Output the (x, y) coordinate of the center of the cell containing the given text.  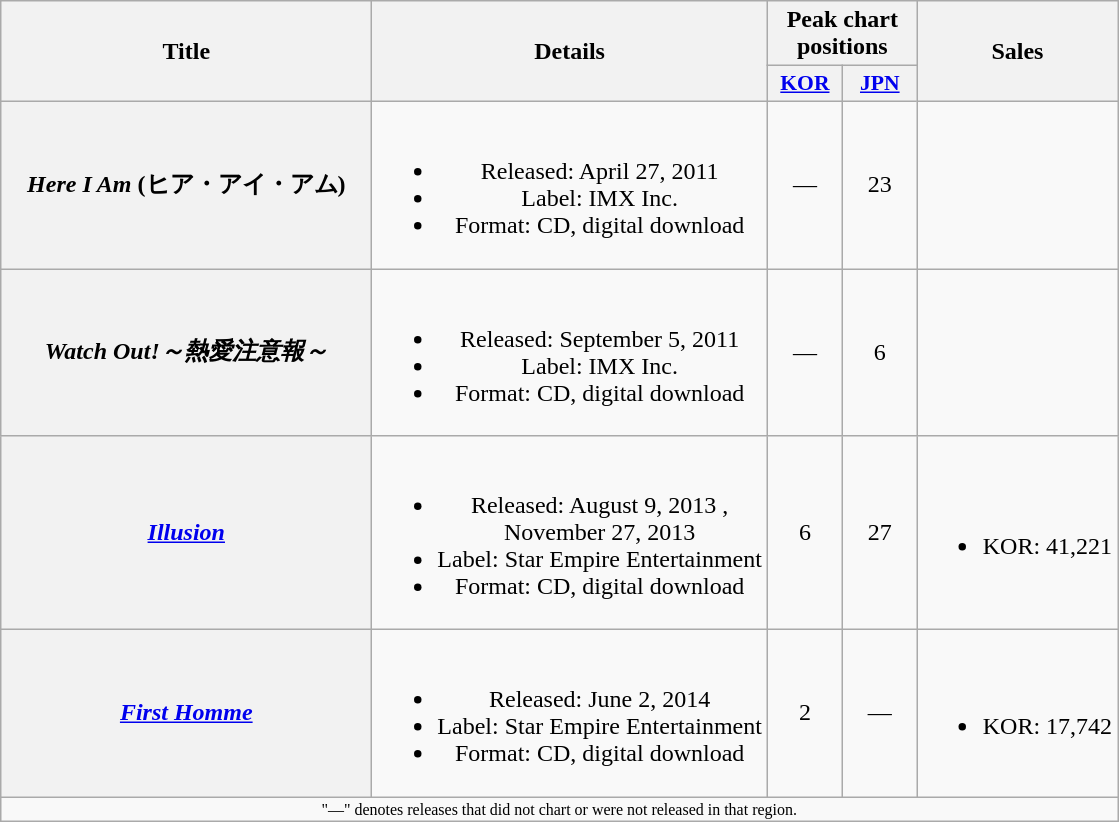
Released: April 27, 2011 Label: IMX Inc.Format: CD, digital download (570, 184)
First Homme (186, 714)
Here I Am (ヒア・アイ・アム) (186, 184)
27 (880, 533)
Title (186, 52)
Released: September 5, 2011 Label: IMX Inc.Format: CD, digital download (570, 352)
Released: August 9, 2013 ,November 27, 2013 Label: Star Empire EntertainmentFormat: CD, digital download (570, 533)
Peak chart positions (842, 34)
Details (570, 52)
2 (804, 714)
"—" denotes releases that did not chart or were not released in that region. (560, 809)
Released: June 2, 2014 Label: Star Empire EntertainmentFormat: CD, digital download (570, 714)
Illusion (186, 533)
23 (880, 184)
KOR: 17,742 (1017, 714)
Watch Out!～熱愛注意報～ (186, 352)
Sales (1017, 52)
KOR: 41,221 (1017, 533)
KOR (804, 84)
JPN (880, 84)
